Return the (X, Y) coordinate for the center point of the cell that contains the specified text.  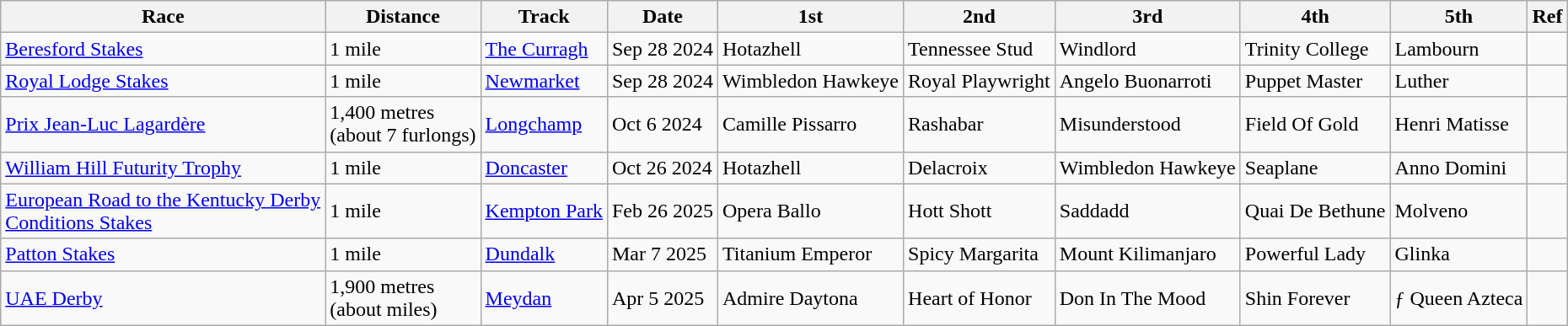
4th (1315, 17)
Delacroix (980, 168)
Kempton Park (544, 211)
Heart of Honor (980, 298)
Misunderstood (1147, 125)
Glinka (1458, 254)
2nd (980, 17)
Don In The Mood (1147, 298)
Luther (1458, 81)
Rashabar (980, 125)
Track (544, 17)
Puppet Master (1315, 81)
Beresford Stakes (164, 49)
3rd (1147, 17)
Titanium Emperor (811, 254)
Angelo Buonarroti (1147, 81)
Mar 7 2025 (663, 254)
Camille Pissarro (811, 125)
Trinity College (1315, 49)
Opera Ballo (811, 211)
Meydan (544, 298)
Quai De Bethune (1315, 211)
Ref (1548, 17)
Race (164, 17)
ƒ Queen Azteca (1458, 298)
Patton Stakes (164, 254)
Henri Matisse (1458, 125)
Distance (403, 17)
William Hill Futurity Trophy (164, 168)
1,900 metres(about miles) (403, 298)
Saddadd (1147, 211)
Hott Shott (980, 211)
Seaplane (1315, 168)
Powerful Lady (1315, 254)
Field Of Gold (1315, 125)
Doncaster (544, 168)
Date (663, 17)
Longchamp (544, 125)
Lambourn (1458, 49)
Spicy Margarita (980, 254)
Tennessee Stud (980, 49)
5th (1458, 17)
Prix Jean-Luc Lagardère (164, 125)
1,400 metres(about 7 furlongs) (403, 125)
Feb 26 2025 (663, 211)
Newmarket (544, 81)
Windlord (1147, 49)
Admire Daytona (811, 298)
Dundalk (544, 254)
1st (811, 17)
Apr 5 2025 (663, 298)
European Road to the Kentucky DerbyConditions Stakes (164, 211)
Oct 6 2024 (663, 125)
The Curragh (544, 49)
Anno Domini (1458, 168)
UAE Derby (164, 298)
Royal Playwright (980, 81)
Mount Kilimanjaro (1147, 254)
Shin Forever (1315, 298)
Molveno (1458, 211)
Royal Lodge Stakes (164, 81)
Oct 26 2024 (663, 168)
